Return (X, Y) of the center of cell containing provided text 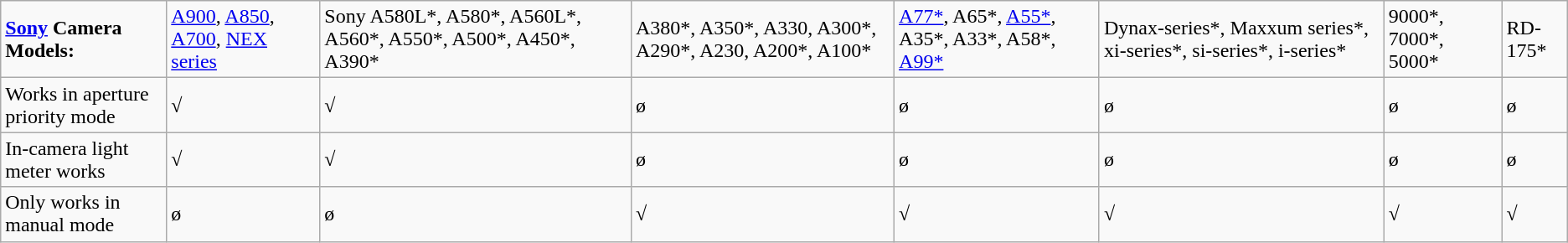
A77*, A65*, A55*, A35*, A33*, A58*, A99* (997, 39)
Works in aperture priority mode (84, 106)
Dynax-series*, Maxxum series*, xi-series*, si-series*, i-series* (1241, 39)
RD-175* (1534, 39)
Sony Camera Models: (84, 39)
A900, A850, A700, NEX series (243, 39)
Only works in manual mode (84, 215)
9000*, 7000*, 5000* (1442, 39)
A380*, A350*, A330, A300*, A290*, A230, A200*, A100* (762, 39)
In-camera light meter works (84, 159)
Sony A580L*, A580*, A560L*, A560*, A550*, A500*, A450*, A390* (476, 39)
